Capture the cell that displays the provided text and extract its [x, y] central coordinate. 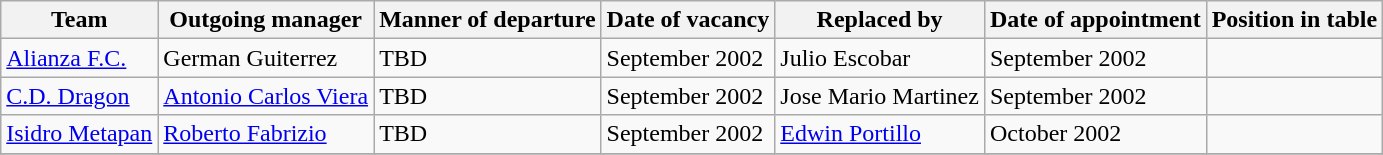
Isidro Metapan [80, 134]
Roberto Fabrizio [266, 134]
Outgoing manager [266, 20]
October 2002 [1095, 134]
Jose Mario Martinez [880, 96]
Date of vacancy [688, 20]
Antonio Carlos Viera [266, 96]
German Guiterrez [266, 58]
Replaced by [880, 20]
Alianza F.C. [80, 58]
Manner of departure [488, 20]
Julio Escobar [880, 58]
C.D. Dragon [80, 96]
Edwin Portillo [880, 134]
Position in table [1294, 20]
Team [80, 20]
Date of appointment [1095, 20]
